Extract the [x, y] coordinate from the center of the cell holding the provided text.  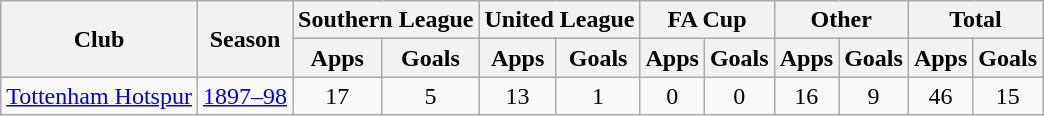
9 [874, 96]
Tottenham Hotspur [100, 96]
46 [940, 96]
United League [560, 20]
17 [337, 96]
15 [1008, 96]
1897–98 [244, 96]
FA Cup [707, 20]
Other [841, 20]
1 [598, 96]
16 [806, 96]
Club [100, 39]
5 [430, 96]
Total [975, 20]
Southern League [385, 20]
Season [244, 39]
13 [518, 96]
